Scan for the cell matching the given text and deliver its (X, Y) coordinate at center. 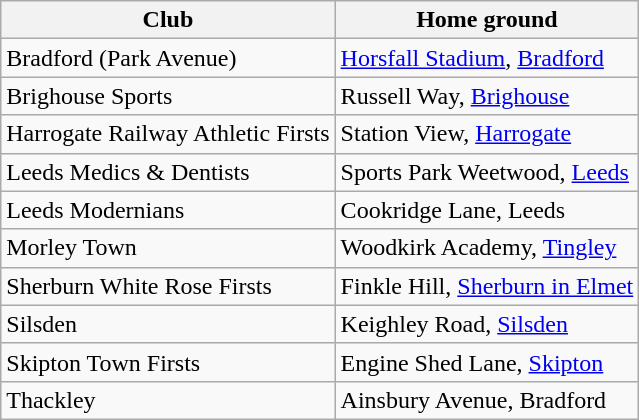
Woodkirk Academy, Tingley (487, 248)
Brighouse Sports (168, 96)
Club (168, 20)
Morley Town (168, 248)
Leeds Modernians (168, 210)
Russell Way, Brighouse (487, 96)
Harrogate Railway Athletic Firsts (168, 134)
Skipton Town Firsts (168, 362)
Thackley (168, 400)
Keighley Road, Silsden (487, 324)
Horsfall Stadium, Bradford (487, 58)
Silsden (168, 324)
Cookridge Lane, Leeds (487, 210)
Sports Park Weetwood, Leeds (487, 172)
Ainsbury Avenue, Bradford (487, 400)
Sherburn White Rose Firsts (168, 286)
Bradford (Park Avenue) (168, 58)
Home ground (487, 20)
Finkle Hill, Sherburn in Elmet (487, 286)
Engine Shed Lane, Skipton (487, 362)
Leeds Medics & Dentists (168, 172)
Station View, Harrogate (487, 134)
